Output the [x, y] coordinate of the center of the cell containing the given text.  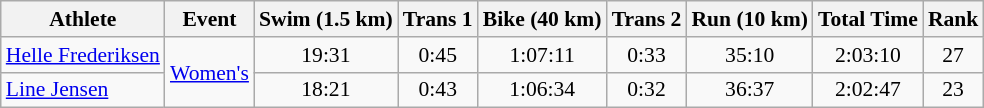
Helle Frederiksen [83, 55]
Athlete [83, 19]
19:31 [326, 55]
Total Time [868, 19]
Women's [210, 72]
2:03:10 [868, 55]
1:07:11 [542, 55]
Trans 1 [438, 19]
18:21 [326, 90]
0:32 [647, 90]
0:43 [438, 90]
Trans 2 [647, 19]
Line Jensen [83, 90]
23 [954, 90]
Rank [954, 19]
2:02:47 [868, 90]
0:45 [438, 55]
Swim (1.5 km) [326, 19]
Run (10 km) [749, 19]
Event [210, 19]
Bike (40 km) [542, 19]
36:37 [749, 90]
35:10 [749, 55]
27 [954, 55]
1:06:34 [542, 90]
0:33 [647, 55]
